For the text-containing cell, return its midpoint in [x, y] coordinate format. 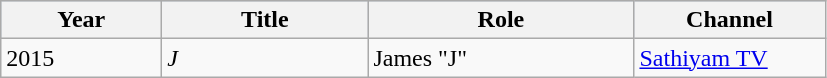
Channel [730, 20]
James "J" [501, 58]
Sathiyam TV [730, 58]
Title [265, 20]
Role [501, 20]
2015 [82, 58]
J [265, 58]
Year [82, 20]
